Pinpoint the cell where the given text exists, returning its [X, Y] midpoint coordinate. 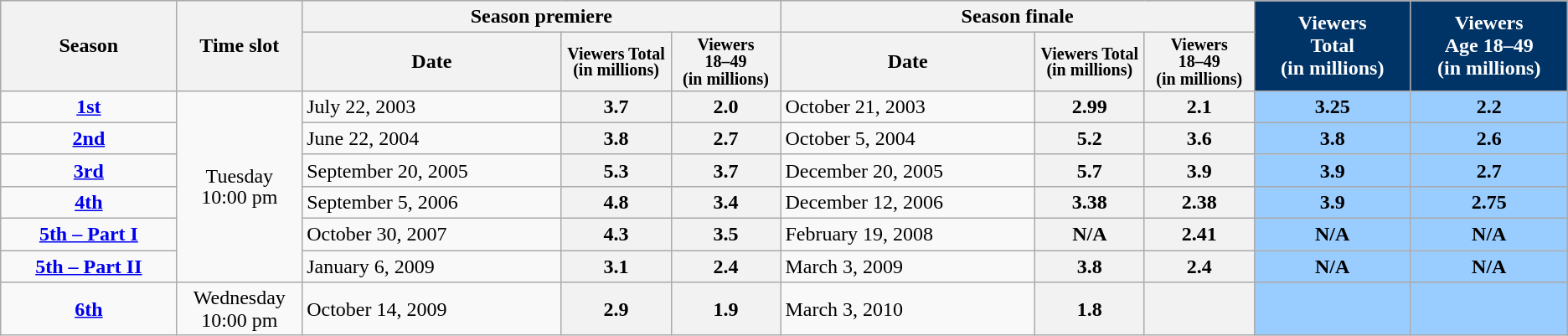
1.9 [725, 309]
2.41 [1199, 235]
1.8 [1089, 309]
September 20, 2005 [432, 170]
Season premiere [541, 17]
3.25 [1332, 106]
October 14, 2009 [432, 309]
2nd [89, 138]
Season finale [1017, 17]
September 5, 2006 [432, 202]
2.6 [1489, 138]
4.3 [616, 235]
2.38 [1199, 202]
2.99 [1089, 106]
5th – Part II [89, 266]
4.8 [616, 202]
1st [89, 106]
October 21, 2003 [908, 106]
5.2 [1089, 138]
December 12, 2006 [908, 202]
6th [89, 309]
5th – Part I [89, 235]
3.6 [1199, 138]
2.0 [725, 106]
October 30, 2007 [432, 235]
Time slot [240, 46]
3rd [89, 170]
October 5, 2004 [908, 138]
2.9 [616, 309]
3.38 [1089, 202]
July 22, 2003 [432, 106]
Season [89, 46]
Wednesday 10:00 pm [240, 309]
2.75 [1489, 202]
March 3, 2009 [908, 266]
March 3, 2010 [908, 309]
3.5 [725, 235]
2.1 [1199, 106]
June 22, 2004 [432, 138]
2.2 [1489, 106]
4th [89, 202]
5.3 [616, 170]
ViewersTotal(in millions) [1332, 46]
February 19, 2008 [908, 235]
January 6, 2009 [432, 266]
Tuesday 10:00 pm [240, 186]
5.7 [1089, 170]
December 20, 2005 [908, 170]
ViewersAge 18–49(in millions) [1489, 46]
3.4 [725, 202]
3.1 [616, 266]
